From the cell containing the given text, extract its center point as (x, y) coordinate. 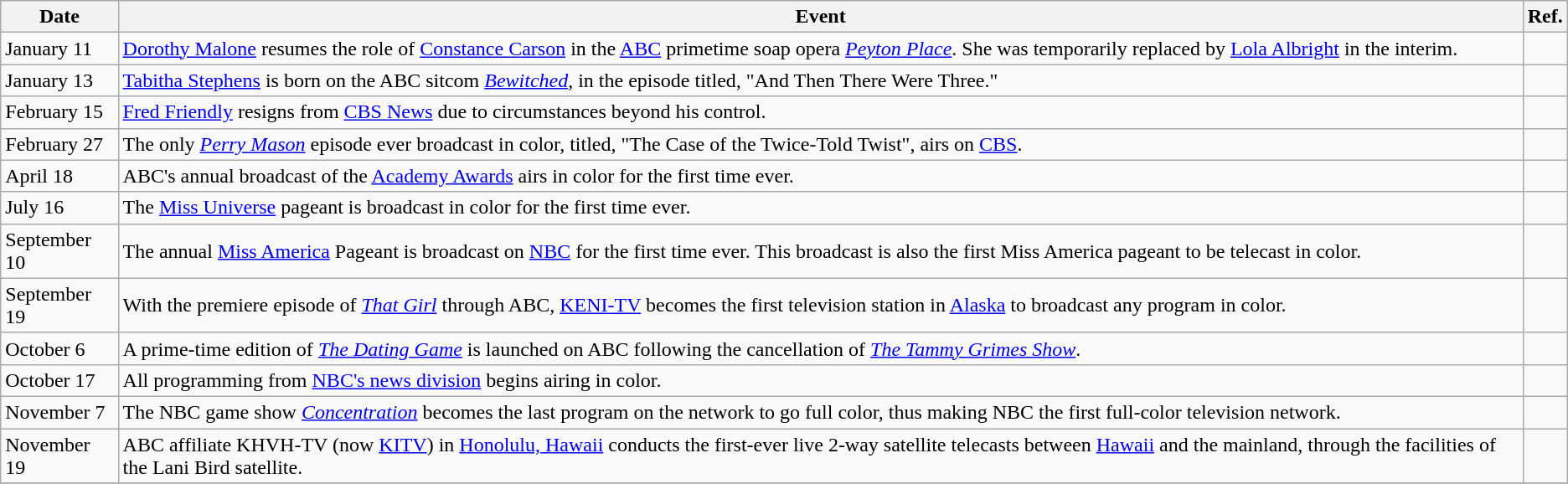
February 15 (59, 112)
Tabitha Stephens is born on the ABC sitcom Bewitched, in the episode titled, "And Then There Were Three." (821, 80)
The NBC game show Concentration becomes the last program on the network to go full color, thus making NBC the first full-color television network. (821, 412)
September 10 (59, 251)
February 27 (59, 144)
January 13 (59, 80)
October 17 (59, 380)
All programming from NBC's news division begins airing in color. (821, 380)
Fred Friendly resigns from CBS News due to circumstances beyond his control. (821, 112)
November 7 (59, 412)
ABC's annual broadcast of the Academy Awards airs in color for the first time ever. (821, 176)
Ref. (1545, 17)
July 16 (59, 208)
November 19 (59, 456)
April 18 (59, 176)
September 19 (59, 305)
The only Perry Mason episode ever broadcast in color, titled, "The Case of the Twice-Told Twist", airs on CBS. (821, 144)
A prime-time edition of The Dating Game is launched on ABC following the cancellation of The Tammy Grimes Show. (821, 348)
Date (59, 17)
January 11 (59, 49)
Event (821, 17)
The Miss Universe pageant is broadcast in color for the first time ever. (821, 208)
October 6 (59, 348)
With the premiere episode of That Girl through ABC, KENI-TV becomes the first television station in Alaska to broadcast any program in color. (821, 305)
